Determine the (x, y) coordinate at the center of the cell enclosing the given text.  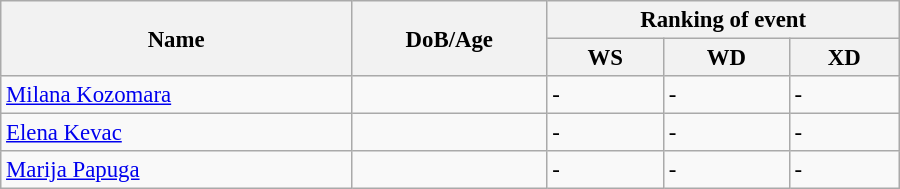
XD (844, 58)
Elena Kevac (176, 133)
DoB/Age (450, 38)
WS (605, 58)
Ranking of event (723, 20)
Name (176, 38)
Marija Papuga (176, 170)
WD (726, 58)
Milana Kozomara (176, 95)
